For the text-containing cell, return its midpoint in [X, Y] coordinate format. 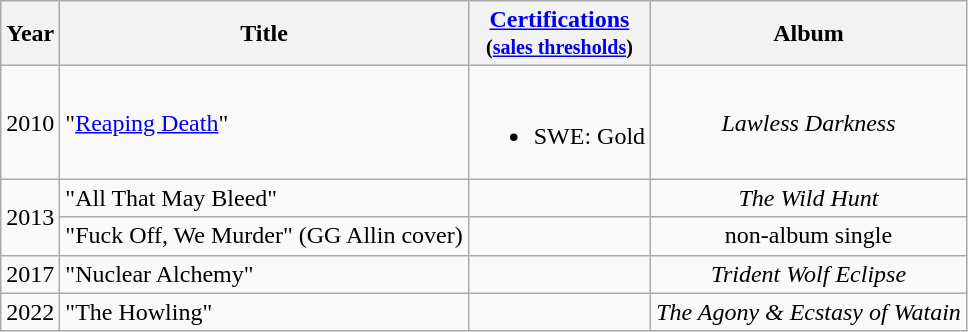
2013 [30, 217]
"Fuck Off, We Murder" (GG Allin cover) [264, 236]
The Wild Hunt [809, 198]
SWE: Gold [559, 122]
2022 [30, 312]
Trident Wolf Eclipse [809, 274]
The Agony & Ecstasy of Watain [809, 312]
2017 [30, 274]
"Nuclear Alchemy" [264, 274]
Certifications(sales thresholds) [559, 34]
"The Howling" [264, 312]
Lawless Darkness [809, 122]
non-album single [809, 236]
Title [264, 34]
Album [809, 34]
2010 [30, 122]
Year [30, 34]
"All That May Bleed" [264, 198]
"Reaping Death" [264, 122]
